Identify which cell holds the provided text, then report its (x, y) central coordinate. 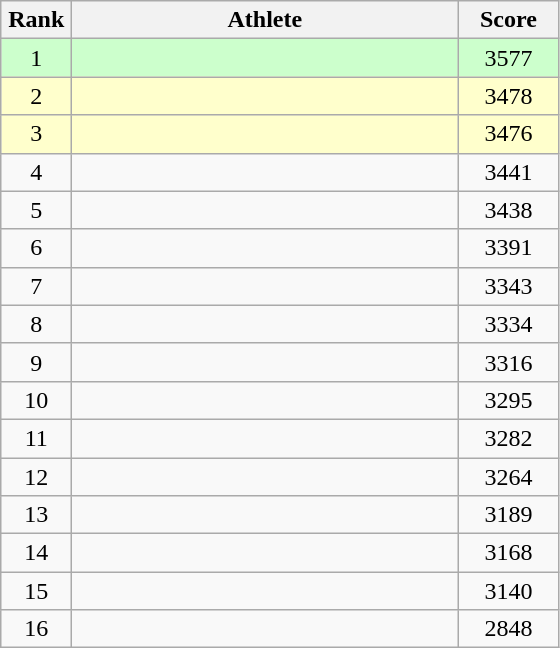
3438 (508, 210)
3168 (508, 553)
3264 (508, 477)
3476 (508, 134)
3282 (508, 438)
8 (36, 324)
16 (36, 629)
3189 (508, 515)
12 (36, 477)
15 (36, 591)
2848 (508, 629)
4 (36, 172)
6 (36, 248)
3577 (508, 58)
3478 (508, 96)
3 (36, 134)
3334 (508, 324)
3140 (508, 591)
5 (36, 210)
3391 (508, 248)
3343 (508, 286)
10 (36, 400)
Rank (36, 20)
2 (36, 96)
13 (36, 515)
Score (508, 20)
14 (36, 553)
9 (36, 362)
11 (36, 438)
3316 (508, 362)
Athlete (265, 20)
1 (36, 58)
7 (36, 286)
3441 (508, 172)
3295 (508, 400)
